Extract the (X, Y) coordinate from the center of the cell holding the provided text.  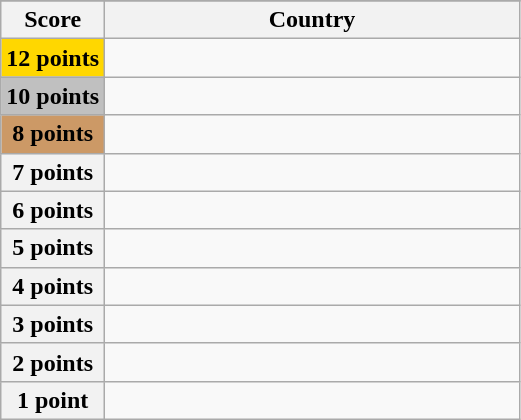
Score (53, 20)
2 points (53, 362)
12 points (53, 58)
5 points (53, 248)
4 points (53, 286)
10 points (53, 96)
6 points (53, 210)
1 point (53, 400)
8 points (53, 134)
7 points (53, 172)
3 points (53, 324)
Country (312, 20)
